Extract the [x, y] coordinate from the center of the cell holding the provided text.  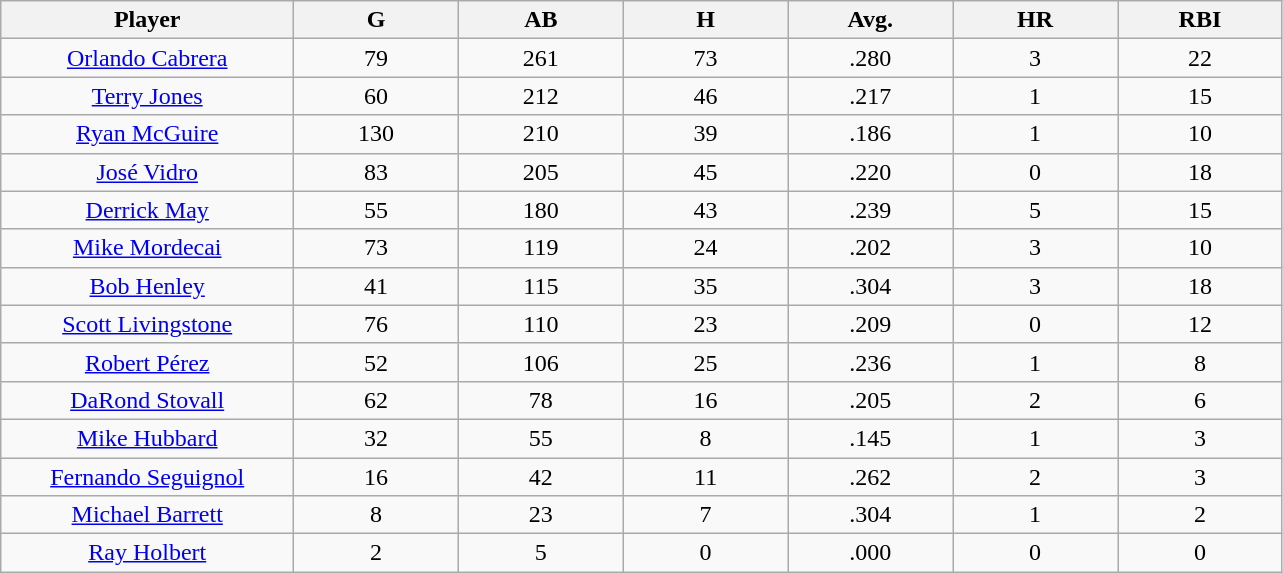
Avg. [870, 20]
Ray Holbert [148, 553]
24 [706, 248]
76 [376, 324]
39 [706, 134]
45 [706, 172]
.217 [870, 96]
25 [706, 362]
Derrick May [148, 210]
AB [540, 20]
180 [540, 210]
.236 [870, 362]
46 [706, 96]
DaRond Stovall [148, 400]
Player [148, 20]
43 [706, 210]
Terry Jones [148, 96]
7 [706, 515]
41 [376, 286]
119 [540, 248]
.280 [870, 58]
Bob Henley [148, 286]
83 [376, 172]
Scott Livingstone [148, 324]
.145 [870, 438]
RBI [1200, 20]
.239 [870, 210]
.220 [870, 172]
11 [706, 477]
José Vidro [148, 172]
261 [540, 58]
.186 [870, 134]
Fernando Seguignol [148, 477]
32 [376, 438]
Ryan McGuire [148, 134]
.262 [870, 477]
110 [540, 324]
Robert Pérez [148, 362]
212 [540, 96]
H [706, 20]
G [376, 20]
62 [376, 400]
79 [376, 58]
6 [1200, 400]
42 [540, 477]
130 [376, 134]
HR [1036, 20]
.202 [870, 248]
60 [376, 96]
115 [540, 286]
Michael Barrett [148, 515]
106 [540, 362]
35 [706, 286]
78 [540, 400]
.000 [870, 553]
52 [376, 362]
.205 [870, 400]
210 [540, 134]
Orlando Cabrera [148, 58]
12 [1200, 324]
.209 [870, 324]
205 [540, 172]
Mike Hubbard [148, 438]
22 [1200, 58]
Mike Mordecai [148, 248]
